Provide the [x, y] coordinate of the cell's center where the given text is located.  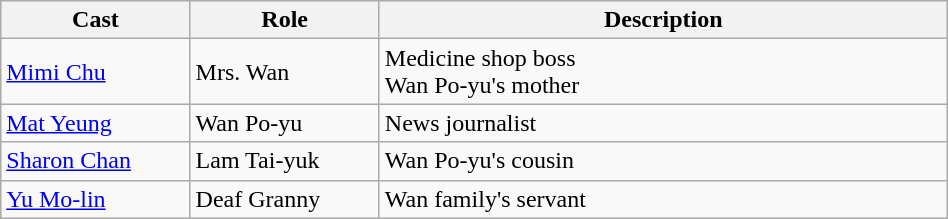
Mat Yeung [96, 123]
Deaf Granny [284, 199]
Role [284, 20]
Description [663, 20]
Sharon Chan [96, 161]
Wan family's servant [663, 199]
Wan Po-yu [284, 123]
Wan Po-yu's cousin [663, 161]
News journalist [663, 123]
Mimi Chu [96, 72]
Cast [96, 20]
Lam Tai-yuk [284, 161]
Medicine shop bossWan Po-yu's mother [663, 72]
Yu Mo-lin [96, 199]
Mrs. Wan [284, 72]
